Scan for the cell matching the given text and deliver its (x, y) coordinate at center. 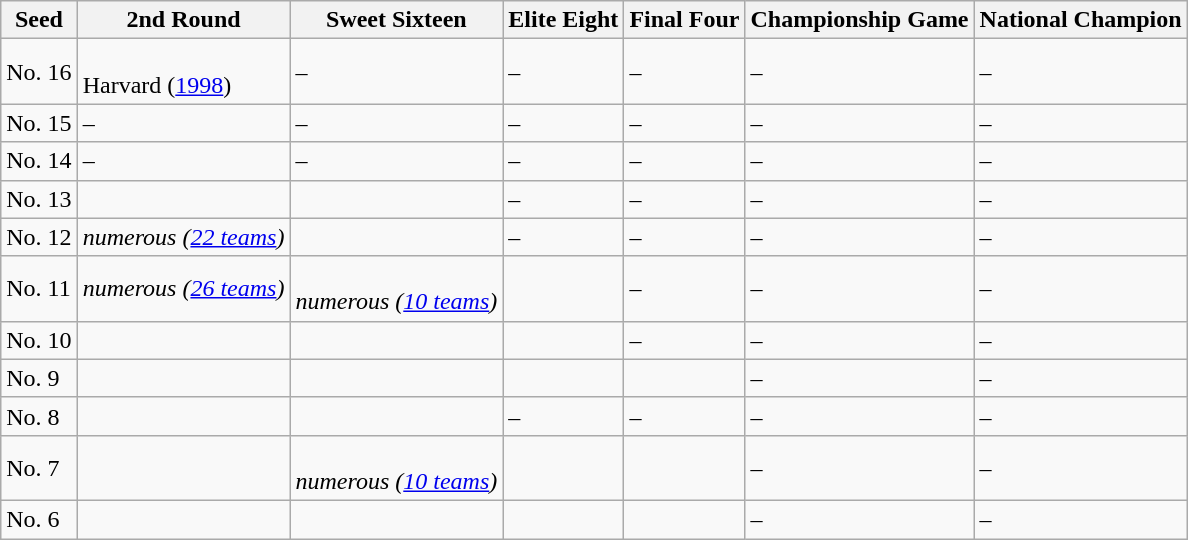
No. 10 (39, 340)
No. 6 (39, 519)
No. 7 (39, 468)
Championship Game (860, 20)
National Champion (1080, 20)
No. 9 (39, 378)
Elite Eight (564, 20)
No. 8 (39, 416)
Final Four (684, 20)
No. 14 (39, 161)
No. 16 (39, 72)
2nd Round (184, 20)
numerous (26 teams) (184, 288)
Seed (39, 20)
No. 12 (39, 237)
No. 15 (39, 123)
No. 11 (39, 288)
numerous (22 teams) (184, 237)
Harvard (1998) (184, 72)
No. 13 (39, 199)
Sweet Sixteen (396, 20)
